Find where the given text appears and provide that cell's center as (x, y) coordinate. 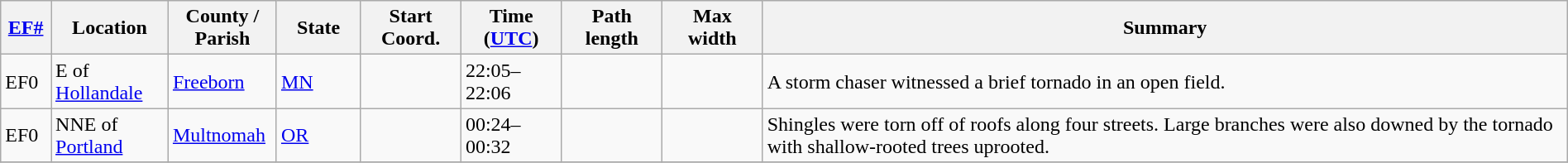
Multnomah (222, 136)
22:05–22:06 (511, 81)
State (318, 28)
Time (UTC) (511, 28)
Start Coord. (411, 28)
Shingles were torn off of roofs along four streets. Large branches were also downed by the tornado with shallow-rooted trees uprooted. (1164, 136)
OR (318, 136)
NNE of Portland (110, 136)
00:24–00:32 (511, 136)
E of Hollandale (110, 81)
MN (318, 81)
Location (110, 28)
A storm chaser witnessed a brief tornado in an open field. (1164, 81)
Freeborn (222, 81)
EF# (26, 28)
County / Parish (222, 28)
Max width (713, 28)
Path length (612, 28)
Summary (1164, 28)
